Extract the [x, y] coordinate from the center of the cell holding the provided text.  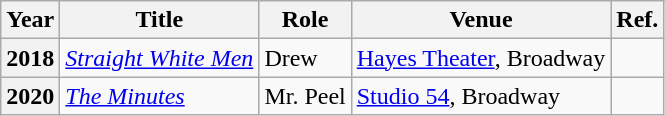
Drew [305, 58]
The Minutes [160, 96]
Title [160, 20]
2018 [30, 58]
Hayes Theater, Broadway [481, 58]
Role [305, 20]
Ref. [638, 20]
2020 [30, 96]
Straight White Men [160, 58]
Venue [481, 20]
Studio 54, Broadway [481, 96]
Year [30, 20]
Mr. Peel [305, 96]
